Output the [x, y] coordinate of the center of the cell containing the given text.  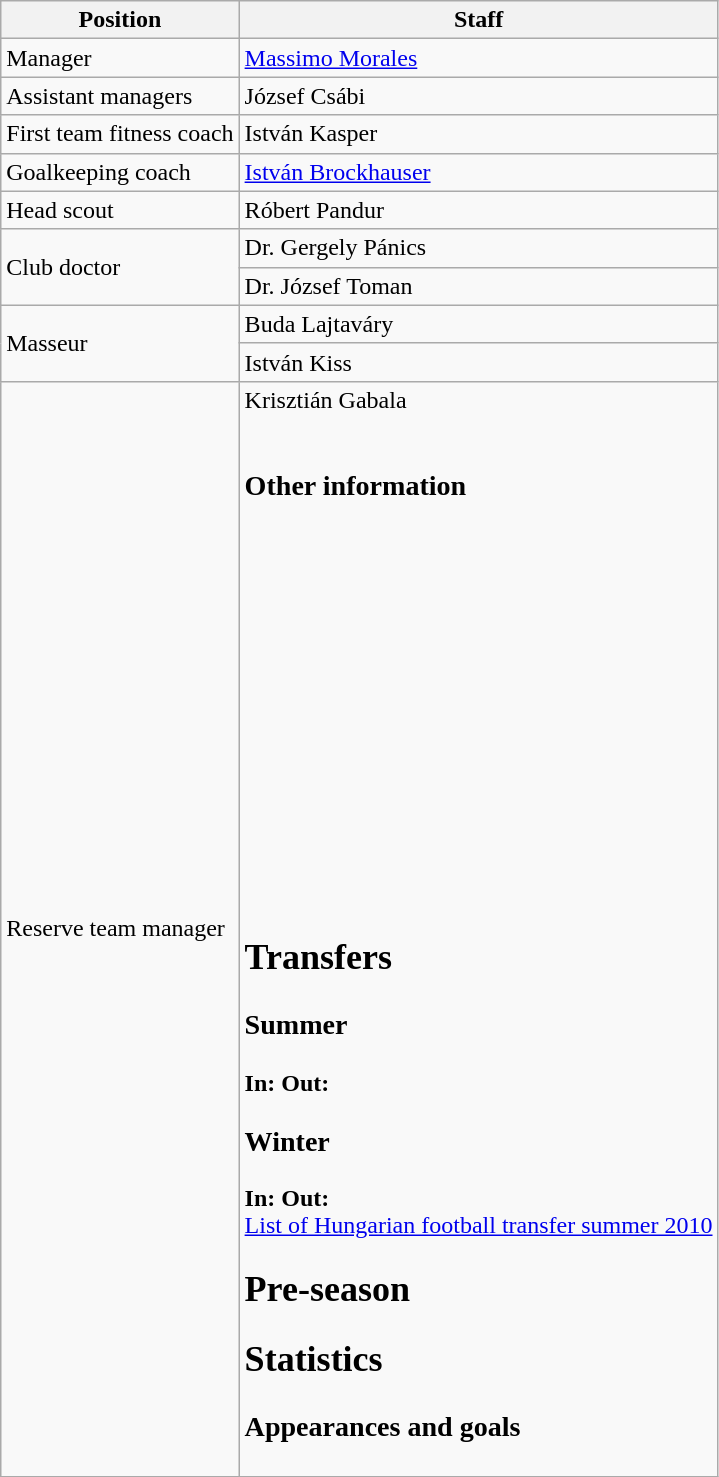
Buda Lajtaváry [478, 324]
István Brockhauser [478, 172]
Assistant managers [120, 96]
Dr. Gergely Pánics [478, 248]
Goalkeeping coach [120, 172]
First team fitness coach [120, 134]
Manager [120, 58]
József Csábi [478, 96]
Masseur [120, 343]
Position [120, 20]
Massimo Morales [478, 58]
Róbert Pandur [478, 210]
Club doctor [120, 267]
István Kiss [478, 362]
Staff [478, 20]
Dr. József Toman [478, 286]
Reserve team manager [120, 928]
Head scout [120, 210]
István Kasper [478, 134]
